Locate the cell with the specified text and output its [X, Y] center coordinate. 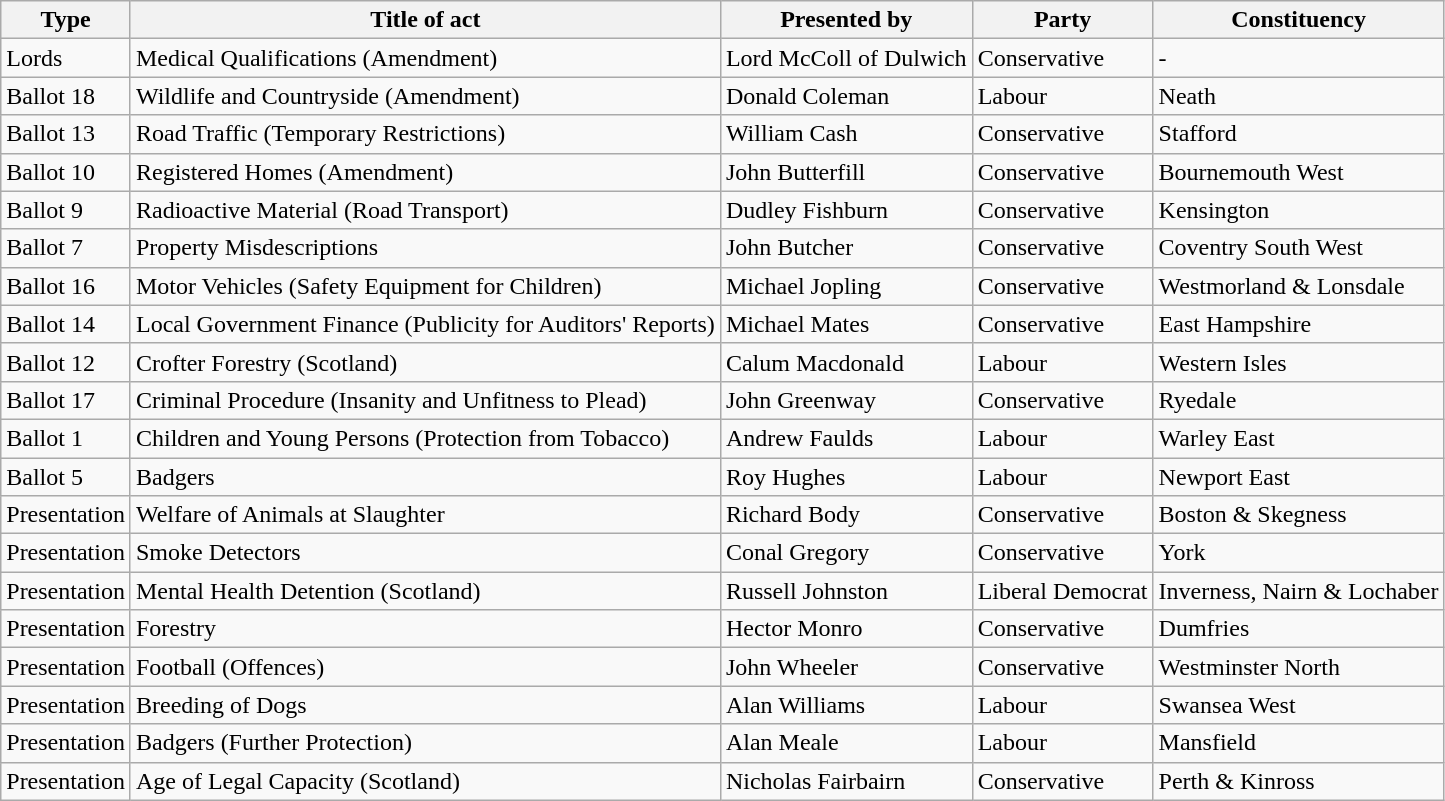
Forestry [425, 629]
Ballot 14 [66, 324]
William Cash [846, 134]
Motor Vehicles (Safety Equipment for Children) [425, 286]
Nicholas Fairbairn [846, 781]
Calum Macdonald [846, 362]
Ballot 7 [66, 248]
Stafford [1298, 134]
Andrew Faulds [846, 438]
Liberal Democrat [1062, 591]
Constituency [1298, 20]
Property Misdescriptions [425, 248]
Medical Qualifications (Amendment) [425, 58]
Ballot 12 [66, 362]
Lord McColl of Dulwich [846, 58]
Boston & Skegness [1298, 515]
Lords [66, 58]
Alan Meale [846, 743]
Local Government Finance (Publicity for Auditors' Reports) [425, 324]
Age of Legal Capacity (Scotland) [425, 781]
Perth & Kinross [1298, 781]
Type [66, 20]
John Butcher [846, 248]
Hector Monro [846, 629]
Swansea West [1298, 705]
John Wheeler [846, 667]
Ballot 5 [66, 477]
Russell Johnston [846, 591]
Badgers (Further Protection) [425, 743]
Richard Body [846, 515]
Smoke Detectors [425, 553]
Title of act [425, 20]
Registered Homes (Amendment) [425, 172]
Ballot 18 [66, 96]
Presented by [846, 20]
Crofter Forestry (Scotland) [425, 362]
Ballot 16 [66, 286]
Ballot 13 [66, 134]
Welfare of Animals at Slaughter [425, 515]
Breeding of Dogs [425, 705]
York [1298, 553]
Children and Young Persons (Protection from Tobacco) [425, 438]
Conal Gregory [846, 553]
Wildlife and Countryside (Amendment) [425, 96]
Michael Jopling [846, 286]
Newport East [1298, 477]
Badgers [425, 477]
Warley East [1298, 438]
Alan Williams [846, 705]
Ryedale [1298, 400]
Inverness, Nairn & Lochaber [1298, 591]
Football (Offences) [425, 667]
Party [1062, 20]
Neath [1298, 96]
Road Traffic (Temporary Restrictions) [425, 134]
Mental Health Detention (Scotland) [425, 591]
Mansfield [1298, 743]
Western Isles [1298, 362]
Dumfries [1298, 629]
Ballot 9 [66, 210]
Radioactive Material (Road Transport) [425, 210]
Coventry South West [1298, 248]
- [1298, 58]
Bournemouth West [1298, 172]
Ballot 10 [66, 172]
East Hampshire [1298, 324]
Ballot 1 [66, 438]
Kensington [1298, 210]
Ballot 17 [66, 400]
Dudley Fishburn [846, 210]
Roy Hughes [846, 477]
Westmorland & Lonsdale [1298, 286]
Westminster North [1298, 667]
Criminal Procedure (Insanity and Unfitness to Plead) [425, 400]
John Butterfill [846, 172]
Michael Mates [846, 324]
John Greenway [846, 400]
Donald Coleman [846, 96]
